Find where the given text appears and provide that cell's center as (X, Y) coordinate. 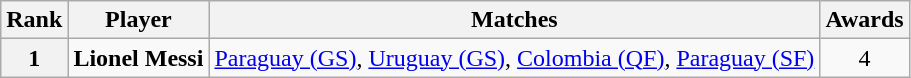
Paraguay (GS), Uruguay (GS), Colombia (QF), Paraguay (SF) (514, 58)
Matches (514, 20)
1 (34, 58)
Rank (34, 20)
4 (864, 58)
Player (138, 20)
Lionel Messi (138, 58)
Awards (864, 20)
